For the text-containing cell, return its midpoint in (x, y) coordinate format. 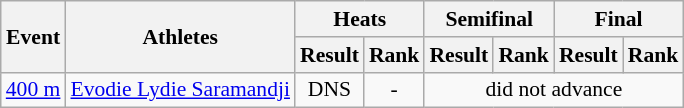
Event (34, 36)
Athletes (180, 36)
Semifinal (488, 19)
Evodie Lydie Saramandji (180, 90)
Heats (360, 19)
Final (618, 19)
DNS (330, 90)
400 m (34, 90)
did not advance (554, 90)
- (394, 90)
